Provide the [x, y] coordinate of the cell's center where the given text is located.  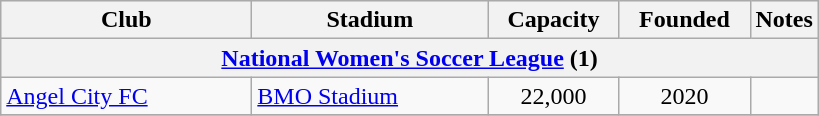
22,000 [554, 96]
Capacity [554, 20]
Notes [784, 20]
Founded [684, 20]
2020 [684, 96]
National Women's Soccer League (1) [410, 58]
Stadium [370, 20]
Angel City FC [126, 96]
BMO Stadium [370, 96]
Club [126, 20]
